Provide the [X, Y] coordinate of the cell's center where the given text is located.  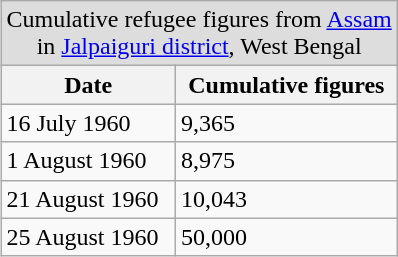
50,000 [286, 237]
16 July 1960 [88, 123]
21 August 1960 [88, 199]
Date [88, 85]
8,975 [286, 161]
1 August 1960 [88, 161]
Cumulative figures [286, 85]
25 August 1960 [88, 237]
10,043 [286, 199]
9,365 [286, 123]
Cumulative refugee figures from Assamin Jalpaiguri district, West Bengal [199, 34]
